Provide the (x, y) coordinate of the cell's center where the given text is located.  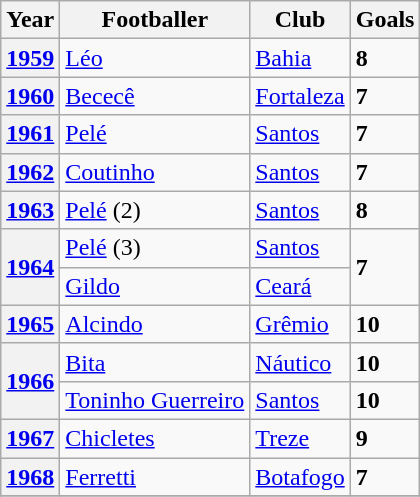
Bita (155, 362)
Chicletes (155, 438)
1965 (30, 324)
1962 (30, 172)
Footballer (155, 20)
Goals (385, 20)
1960 (30, 96)
Léo (155, 58)
Ferretti (155, 477)
1968 (30, 477)
Grêmio (300, 324)
Bececê (155, 96)
Club (300, 20)
9 (385, 438)
Year (30, 20)
1964 (30, 267)
Pelé (3) (155, 248)
1967 (30, 438)
1966 (30, 381)
Gildo (155, 286)
1961 (30, 134)
1959 (30, 58)
Alcindo (155, 324)
1963 (30, 210)
Pelé (2) (155, 210)
Náutico (300, 362)
Pelé (155, 134)
Ceará (300, 286)
Coutinho (155, 172)
Toninho Guerreiro (155, 400)
Fortaleza (300, 96)
Bahia (300, 58)
Botafogo (300, 477)
Treze (300, 438)
